Search for the cell housing the specified text and yield its (X, Y) center coordinate. 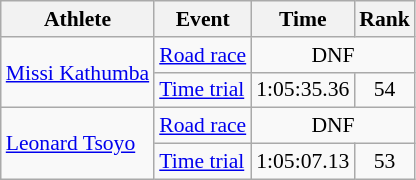
54 (384, 90)
1:05:35.36 (302, 90)
Time (302, 19)
Event (202, 19)
Missi Kathumba (78, 72)
Leonard Tsoyo (78, 144)
1:05:07.13 (302, 162)
Athlete (78, 19)
Rank (384, 19)
53 (384, 162)
